Return [x, y] of the center of cell containing provided text 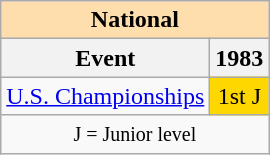
U.S. Championships [106, 96]
1983 [240, 58]
J = Junior level [135, 134]
1st J [240, 96]
Event [106, 58]
National [135, 20]
